Scan for the cell matching the given text and deliver its (X, Y) coordinate at center. 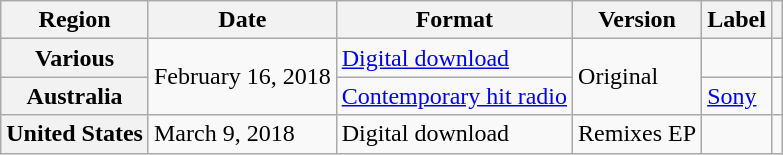
Version (638, 20)
Format (454, 20)
Date (242, 20)
March 9, 2018 (242, 134)
Contemporary hit radio (454, 96)
United States (75, 134)
Label (737, 20)
Australia (75, 96)
Remixes EP (638, 134)
Various (75, 58)
Region (75, 20)
Original (638, 77)
Sony (737, 96)
February 16, 2018 (242, 77)
